Output the (X, Y) coordinate of the center of the cell containing the given text.  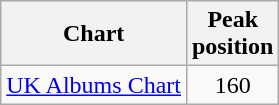
UK Albums Chart (94, 85)
Chart (94, 34)
Peakposition (232, 34)
160 (232, 85)
